Find where the given text appears and provide that cell's center as (x, y) coordinate. 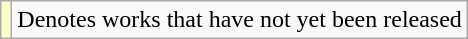
Denotes works that have not yet been released (240, 20)
